Return the [x, y] coordinate for the center point of the cell that contains the specified text.  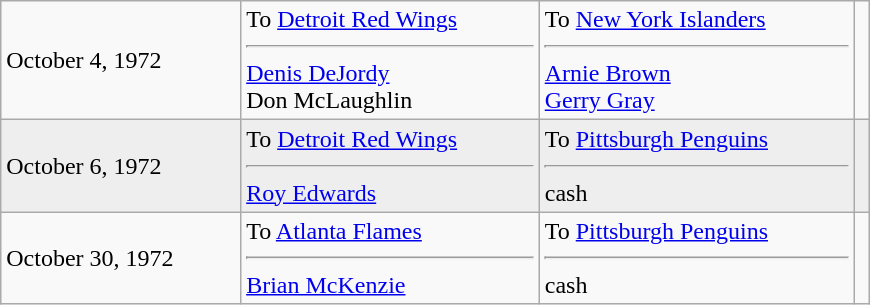
To Atlanta FlamesBrian McKenzie [390, 258]
To Detroit Red WingsDenis DeJordyDon McLaughlin [390, 60]
October 6, 1972 [121, 166]
To Detroit Red WingsRoy Edwards [390, 166]
October 4, 1972 [121, 60]
October 30, 1972 [121, 258]
To New York IslandersArnie BrownGerry Gray [696, 60]
